Find where the given text appears and provide that cell's center as (x, y) coordinate. 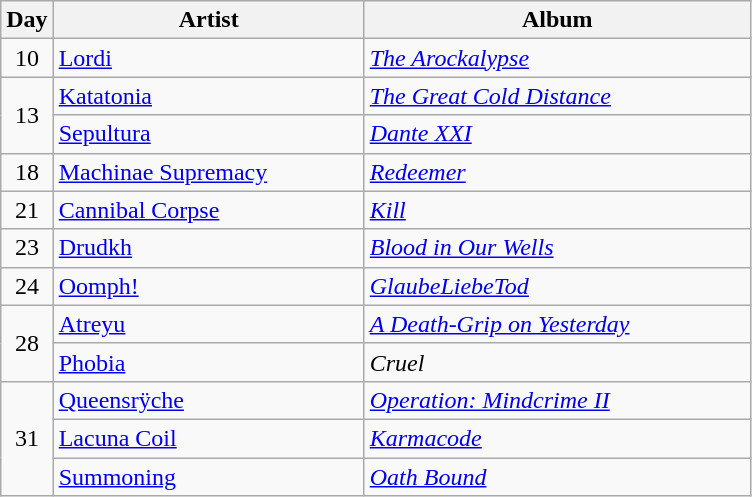
Oomph! (208, 286)
Queensrÿche (208, 400)
Cruel (557, 362)
31 (27, 438)
Cannibal Corpse (208, 210)
Dante XXI (557, 134)
Operation: Mindcrime II (557, 400)
Machinae Supremacy (208, 172)
Blood in Our Wells (557, 248)
Day (27, 20)
Katatonia (208, 96)
10 (27, 58)
Karmacode (557, 438)
Phobia (208, 362)
23 (27, 248)
GlaubeLiebeTod (557, 286)
Redeemer (557, 172)
The Great Cold Distance (557, 96)
Lordi (208, 58)
Sepultura (208, 134)
28 (27, 343)
Summoning (208, 477)
13 (27, 115)
Drudkh (208, 248)
Album (557, 20)
Artist (208, 20)
21 (27, 210)
24 (27, 286)
18 (27, 172)
Kill (557, 210)
Atreyu (208, 324)
Oath Bound (557, 477)
Lacuna Coil (208, 438)
The Arockalypse (557, 58)
A Death-Grip on Yesterday (557, 324)
